Return the [X, Y] coordinate for the center point of the cell that contains the specified text.  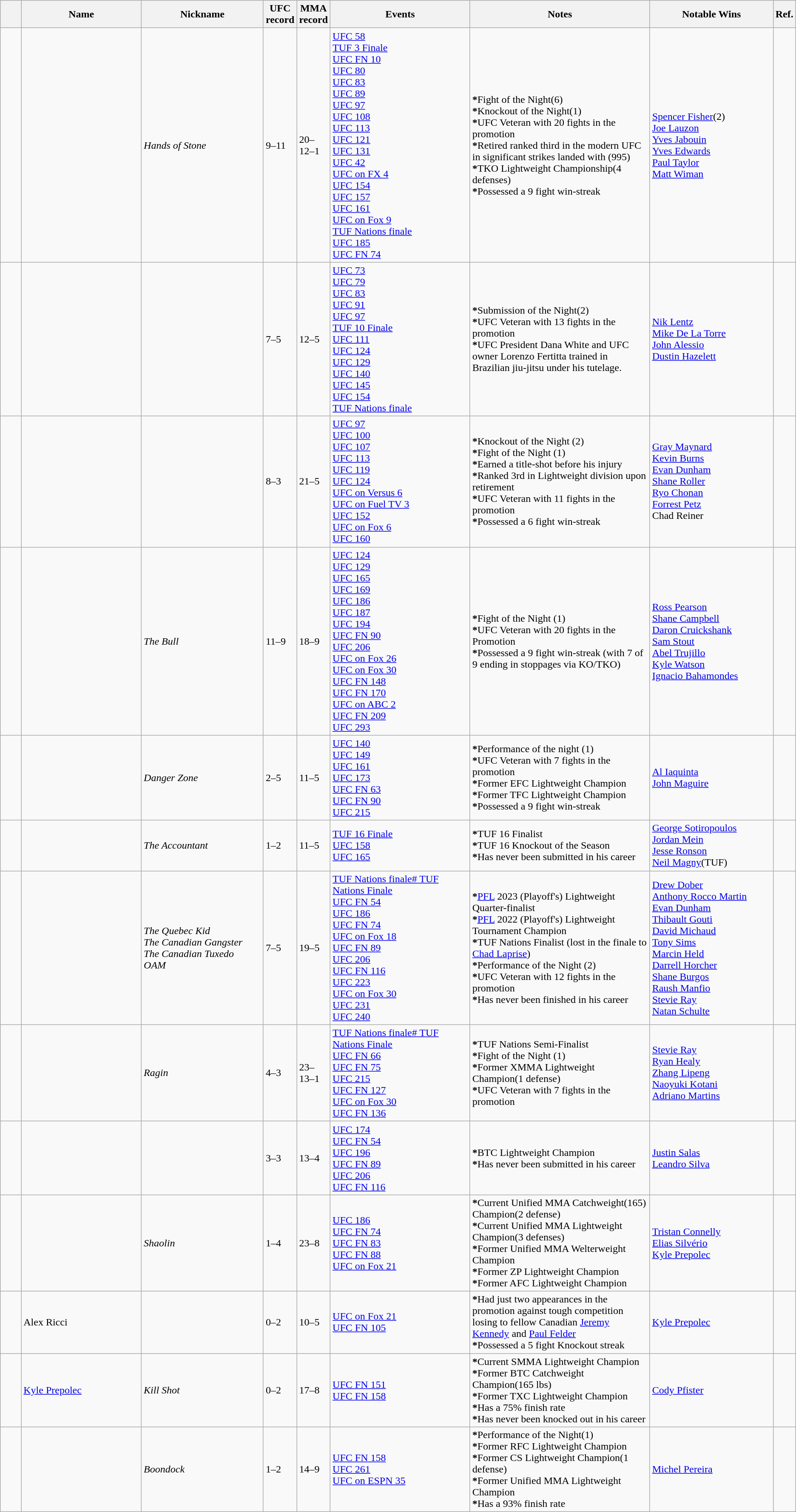
13–4 [314, 1158]
Boondock [202, 1470]
Tristan Connelly Elias Silvério Kyle Prepolec [711, 1243]
TUF Nations finale# TUF Nations Finale UFC FN 54 UFC 186 UFC FN 74 UFC on Fox 18 UFC FN 89 UFC 206 UFC FN 116 UFC 223 UFC on Fox 30 UFC 231 UFC 240 [401, 948]
2–5 [280, 778]
The Quebec Kid The Canadian Gangster The Canadian Tuxedo OAM [202, 948]
23–8 [314, 1243]
UFC FN 158 UFC 261 UFC on ESPN 35 [401, 1470]
*TUF 16 Finalist *TUF 16 Knockout of the Season *Has never been submitted in his career [560, 846]
18–9 [314, 641]
Name [82, 14]
Danger Zone [202, 778]
21–5 [314, 481]
UFC 186 UFC FN 74 UFC FN 83 UFC FN 88 UFC on Fox 21 [401, 1243]
UFC 174 UFC FN 54 UFC 196 UFC FN 89 UFC 206 UFC FN 116 [401, 1158]
Al Iaquinta John Maguire [711, 778]
Shaolin [202, 1243]
UFC 97 UFC 100 UFC 107 UFC 113 UFC 119 UFC 124 UFC on Versus 6 UFC on Fuel TV 3 UFC 152 UFC on Fox 6 UFC 160 [401, 481]
Gray Maynard Kevin Burns Evan Dunham Shane Roller Ryo Chonan Forrest Petz Chad Reiner [711, 481]
3–3 [280, 1158]
19–5 [314, 948]
*Fight of the Night (1) *UFC Veteran with 20 fights in the Promotion *Possessed a 9 fight win-streak (with 7 of 9 ending in stoppages via KO/TKO) [560, 641]
Justin Salas Leandro Silva [711, 1158]
Cody Pfister [711, 1390]
11–9 [280, 641]
TUF Nations finale# TUF Nations Finale UFC FN 66 UFC FN 75 UFC 215 UFC FN 127 UFC on Fox 30 UFC FN 136 [401, 1073]
MMA record [314, 14]
20–12–1 [314, 145]
Stevie Ray Ryan Healy Zhang Lipeng Naoyuki Kotani Adriano Martins [711, 1073]
Ref. [784, 14]
14–9 [314, 1470]
*BTC Lightweight Champion *Has never been submitted in his career [560, 1158]
9–11 [280, 145]
UFC 73 UFC 79 UFC 83 UFC 91 UFC 97 TUF 10 Finale UFC 111 UFC 124 UFC 129 UFC 140 UFC 145 UFC 154 TUF Nations finale [401, 339]
23–13–1 [314, 1073]
Events [401, 14]
UFC on Fox 21 UFC FN 105 [401, 1322]
12–5 [314, 339]
George Sotiropoulos Jordan Mein Jesse Ronson Neil Magny(TUF) [711, 846]
UFC 140 UFC 149 UFC 161 UFC 173 UFC FN 63 UFC FN 90 UFC 215 [401, 778]
The Accountant [202, 846]
Notable Wins [711, 14]
UFC FN 151 UFC FN 158 [401, 1390]
The Bull [202, 641]
TUF 16 Finale UFC 158 UFC 165 [401, 846]
Ross Pearson Shane Campbell Daron Cruickshank Sam Stout Abel Trujillo Kyle Watson Ignacio Bahamondes [711, 641]
Notes [560, 14]
Nickname [202, 14]
1–4 [280, 1243]
8–3 [280, 481]
Kill Shot [202, 1390]
17–8 [314, 1390]
10–5 [314, 1322]
Hands of Stone [202, 145]
Spencer Fisher(2) Joe Lauzon Yves Jabouin Yves Edwards Paul Taylor Matt Wiman [711, 145]
Michel Pereira [711, 1470]
Ragin [202, 1073]
4–3 [280, 1073]
*TUF Nations Semi-Finalist *Fight of the Night (1) *Former XMMA Lightweight Champion(1 defense) *UFC Veteran with 7 fights in the promotion [560, 1073]
Alex Ricci [82, 1322]
Nik Lentz Mike De La Torre John Alessio Dustin Hazelett [711, 339]
UFC record [280, 14]
